Pinpoint the cell where the given text exists, returning its (x, y) midpoint coordinate. 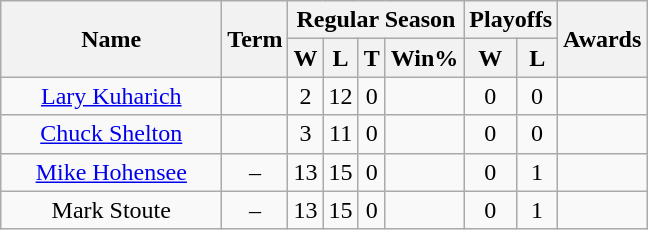
Mark Stoute (112, 210)
2 (306, 96)
Playoffs (511, 20)
3 (306, 134)
12 (340, 96)
Awards (602, 39)
11 (340, 134)
Name (112, 39)
Win% (424, 58)
Lary Kuharich (112, 96)
Chuck Shelton (112, 134)
Term (255, 39)
Mike Hohensee (112, 172)
T (372, 58)
Regular Season (376, 20)
